Search for the cell housing the specified text and yield its [x, y] center coordinate. 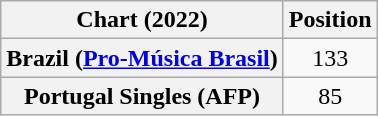
133 [330, 58]
Portugal Singles (AFP) [142, 96]
Brazil (Pro-Música Brasil) [142, 58]
Position [330, 20]
85 [330, 96]
Chart (2022) [142, 20]
